Return (X, Y) of the center of cell containing provided text 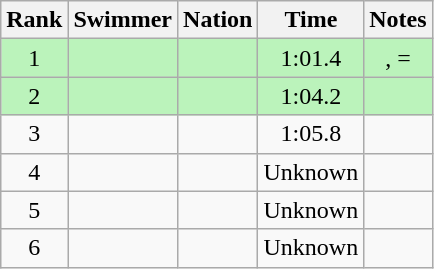
5 (34, 210)
3 (34, 134)
Nation (218, 20)
4 (34, 172)
1 (34, 58)
1:05.8 (311, 134)
2 (34, 96)
6 (34, 248)
Rank (34, 20)
1:01.4 (311, 58)
Time (311, 20)
Swimmer (123, 20)
Notes (398, 20)
, = (398, 58)
1:04.2 (311, 96)
